Return [X, Y] of the center of cell containing provided text 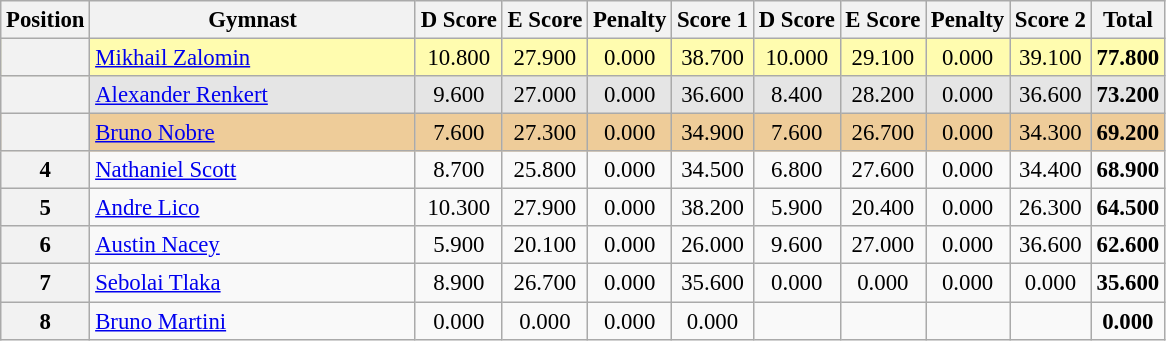
27.300 [544, 133]
8.400 [796, 95]
10.300 [458, 208]
Alexander Renkert [253, 95]
34.500 [713, 170]
Bruno Martini [253, 321]
38.700 [713, 58]
7 [46, 283]
64.500 [1128, 208]
Total [1128, 20]
62.600 [1128, 245]
8.900 [458, 283]
28.200 [882, 95]
10.800 [458, 58]
68.900 [1128, 170]
Score 1 [713, 20]
39.100 [1051, 58]
34.300 [1051, 133]
34.900 [713, 133]
8.700 [458, 170]
Mikhail Zalomin [253, 58]
73.200 [1128, 95]
69.200 [1128, 133]
Gymnast [253, 20]
Nathaniel Scott [253, 170]
20.100 [544, 245]
4 [46, 170]
38.200 [713, 208]
Position [46, 20]
26.000 [713, 245]
34.400 [1051, 170]
Andre Lico [253, 208]
Bruno Nobre [253, 133]
27.600 [882, 170]
Sebolai Tlaka [253, 283]
8 [46, 321]
20.400 [882, 208]
Austin Nacey [253, 245]
77.800 [1128, 58]
26.300 [1051, 208]
10.000 [796, 58]
6.800 [796, 170]
29.100 [882, 58]
Score 2 [1051, 20]
5 [46, 208]
25.800 [544, 170]
6 [46, 245]
